Return the (X, Y) coordinate for the center point of the cell that contains the specified text.  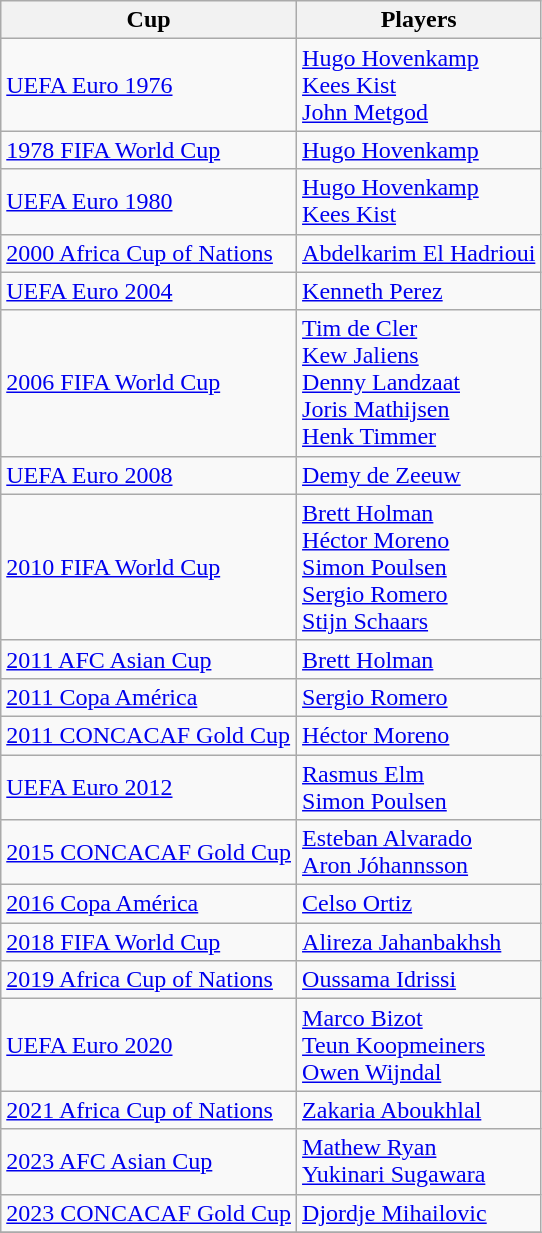
2016 Copa América (149, 904)
2023 CONCACAF Gold Cup (149, 1213)
Demy de Zeeuw (419, 475)
Mathew Ryan Yukinari Sugawara (419, 1162)
Esteban Alvarado Aron Jóhannsson (419, 852)
Marco Bizot Teun Koopmeiners Owen Wijndal (419, 1045)
Héctor Moreno (419, 735)
Hugo Hovenkamp (419, 150)
UEFA Euro 2004 (149, 291)
Djordje Mihailovic (419, 1213)
Abdelkarim El Hadrioui (419, 253)
Brett Holman (419, 659)
Hugo Hovenkamp Kees Kist John Metgod (419, 85)
2023 AFC Asian Cup (149, 1162)
2011 Copa América (149, 697)
Alireza Jahanbakhsh (419, 942)
Sergio Romero (419, 697)
2011 AFC Asian Cup (149, 659)
UEFA Euro 2008 (149, 475)
2006 FIFA World Cup (149, 383)
Players (419, 20)
2000 Africa Cup of Nations (149, 253)
Rasmus Elm Simon Poulsen (419, 786)
2011 CONCACAF Gold Cup (149, 735)
Brett Holman Héctor Moreno Simon Poulsen Sergio Romero Stijn Schaars (419, 567)
UEFA Euro 2012 (149, 786)
Tim de Cler Kew Jaliens Denny Landzaat Joris Mathijsen Henk Timmer (419, 383)
Oussama Idrissi (419, 980)
UEFA Euro 1976 (149, 85)
Celso Ortiz (419, 904)
2015 CONCACAF Gold Cup (149, 852)
1978 FIFA World Cup (149, 150)
Zakaria Aboukhlal (419, 1110)
Kenneth Perez (419, 291)
UEFA Euro 2020 (149, 1045)
Cup (149, 20)
UEFA Euro 1980 (149, 202)
2019 Africa Cup of Nations (149, 980)
2021 Africa Cup of Nations (149, 1110)
2010 FIFA World Cup (149, 567)
Hugo Hovenkamp Kees Kist (419, 202)
2018 FIFA World Cup (149, 942)
